Locate the cell with the specified text and output its (x, y) center coordinate. 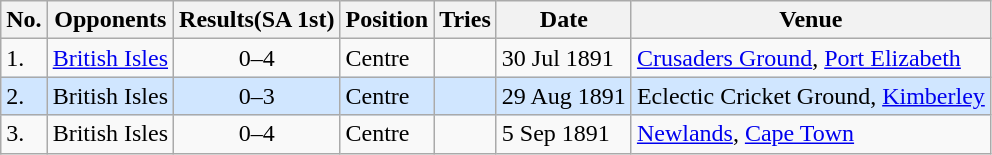
Venue (810, 20)
Results(SA 1st) (257, 20)
0–3 (257, 96)
3. (24, 134)
Eclectic Cricket Ground, Kimberley (810, 96)
Newlands, Cape Town (810, 134)
5 Sep 1891 (564, 134)
No. (24, 20)
Date (564, 20)
29 Aug 1891 (564, 96)
Opponents (110, 20)
30 Jul 1891 (564, 58)
Crusaders Ground, Port Elizabeth (810, 58)
2. (24, 96)
1. (24, 58)
Tries (466, 20)
Position (387, 20)
